Return the (X, Y) coordinate for the center point of the cell that contains the specified text.  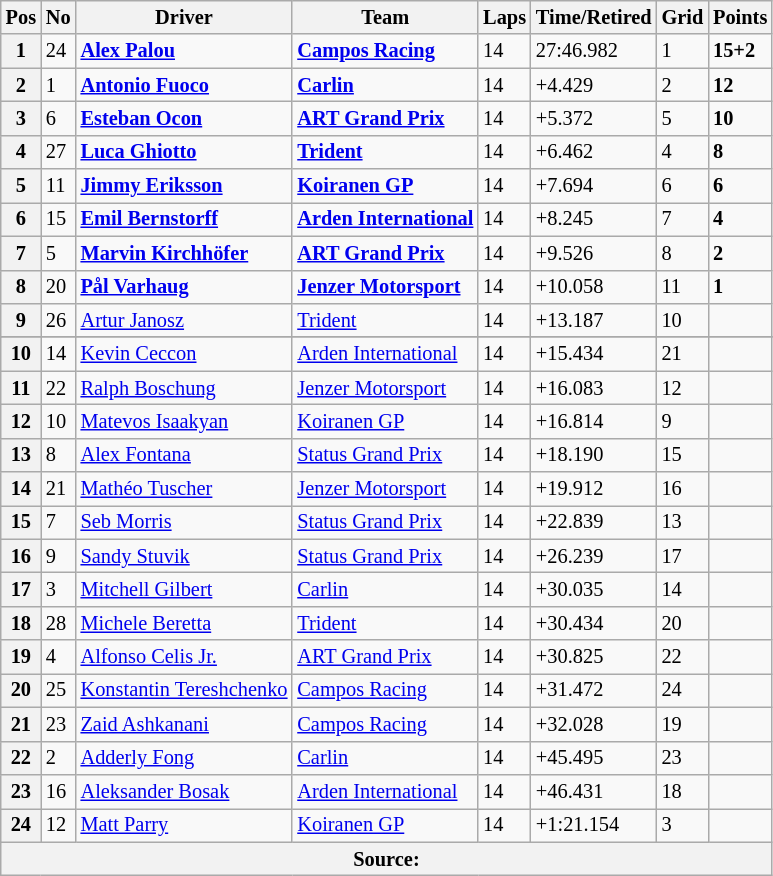
No (58, 17)
26 (58, 320)
Pos (21, 17)
+16.083 (594, 388)
+1:21.154 (594, 825)
28 (58, 623)
+30.434 (594, 623)
15+2 (740, 51)
Kevin Ceccon (184, 354)
+8.245 (594, 219)
25 (58, 690)
Team (385, 17)
+9.526 (594, 253)
Time/Retired (594, 17)
Points (740, 17)
Esteban Ocon (184, 118)
+46.431 (594, 791)
+19.912 (594, 489)
Artur Janosz (184, 320)
Mathéo Tuscher (184, 489)
Matt Parry (184, 825)
Konstantin Tereshchenko (184, 690)
Sandy Stuvik (184, 556)
+30.035 (594, 589)
Ralph Boschung (184, 388)
27:46.982 (594, 51)
+15.434 (594, 354)
+32.028 (594, 724)
+6.462 (594, 152)
Marvin Kirchhöfer (184, 253)
Driver (184, 17)
+7.694 (594, 186)
Laps (504, 17)
Michele Beretta (184, 623)
+4.429 (594, 85)
Seb Morris (184, 522)
Jimmy Eriksson (184, 186)
+10.058 (594, 287)
Pål Varhaug (184, 287)
+18.190 (594, 455)
Matevos Isaakyan (184, 421)
+16.814 (594, 421)
+26.239 (594, 556)
Antonio Fuoco (184, 85)
+45.495 (594, 758)
Source: (386, 859)
Grid (683, 17)
+22.839 (594, 522)
+13.187 (594, 320)
Mitchell Gilbert (184, 589)
Alex Fontana (184, 455)
Zaid Ashkanani (184, 724)
Emil Bernstorff (184, 219)
+31.472 (594, 690)
Aleksander Bosak (184, 791)
Alex Palou (184, 51)
+5.372 (594, 118)
Adderly Fong (184, 758)
Luca Ghiotto (184, 152)
+30.825 (594, 657)
27 (58, 152)
Alfonso Celis Jr. (184, 657)
